Determine the (x, y) coordinate at the center of the cell enclosing the given text.  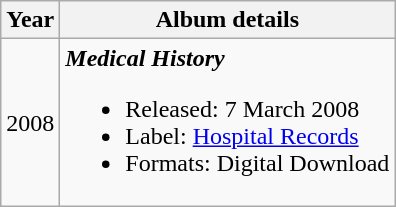
2008 (30, 122)
Album details (228, 20)
Medical HistoryReleased: 7 March 2008Label: Hospital RecordsFormats: Digital Download (228, 122)
Year (30, 20)
